Detect which cell encompasses the target text, then output its [x, y] center coordinate. 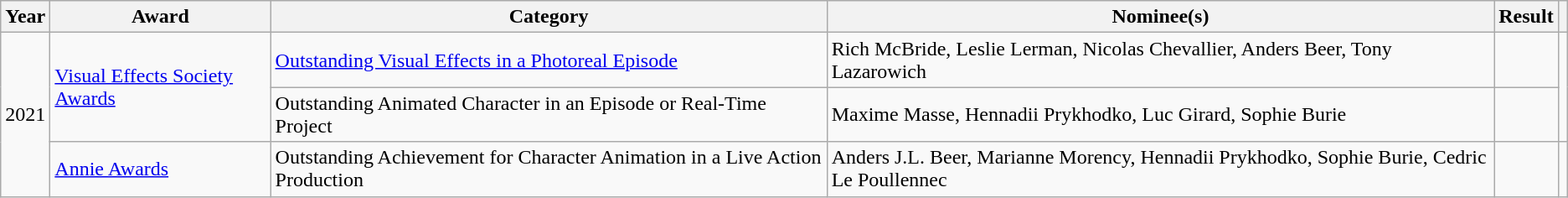
Award [161, 17]
Annie Awards [161, 169]
Year [25, 17]
2021 [25, 114]
Maxime Masse, Hennadii Prykhodko, Luc Girard, Sophie Burie [1161, 114]
Nominee(s) [1161, 17]
Result [1526, 17]
Rich McBride, Leslie Lerman, Nicolas Chevallier, Anders Beer, Tony Lazarowich [1161, 60]
Outstanding Visual Effects in a Photoreal Episode [549, 60]
Outstanding Animated Character in an Episode or Real-Time Project [549, 114]
Category [549, 17]
Visual Effects Society Awards [161, 87]
Anders J.L. Beer, Marianne Morency, Hennadii Prykhodko, Sophie Burie, Cedric Le Poullennec [1161, 169]
Outstanding Achievement for Character Animation in a Live Action Production [549, 169]
